Find where the given text appears and provide that cell's center as [X, Y] coordinate. 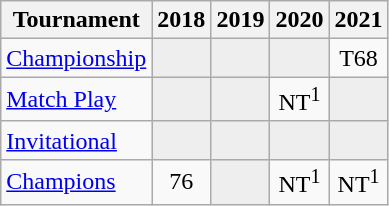
76 [182, 182]
Champions [76, 182]
2019 [240, 20]
Championship [76, 58]
2021 [358, 20]
Invitational [76, 140]
Tournament [76, 20]
Match Play [76, 100]
2018 [182, 20]
2020 [300, 20]
T68 [358, 58]
